Capture the cell that displays the provided text and extract its [x, y] central coordinate. 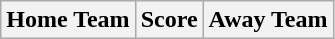
Score [169, 20]
Away Team [268, 20]
Home Team [68, 20]
